Return [x, y] of the center of cell containing provided text 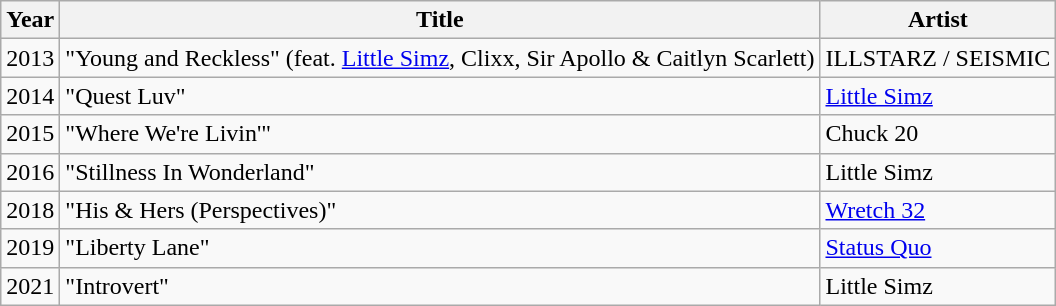
Artist [938, 20]
2013 [30, 58]
2021 [30, 286]
2016 [30, 172]
ILLSTARZ / SEISMIC [938, 58]
Title [440, 20]
2015 [30, 134]
"Liberty Lane" [440, 248]
"Stillness In Wonderland" [440, 172]
"Introvert" [440, 286]
Year [30, 20]
2014 [30, 96]
2019 [30, 248]
"Where We're Livin'" [440, 134]
2018 [30, 210]
Wretch 32 [938, 210]
"Young and Reckless" (feat. Little Simz, Clixx, Sir Apollo & Caitlyn Scarlett) [440, 58]
"His & Hers (Perspectives)" [440, 210]
Chuck 20 [938, 134]
Status Quo [938, 248]
"Quest Luv" [440, 96]
